Extract the (x, y) coordinate from the center of the cell holding the provided text.  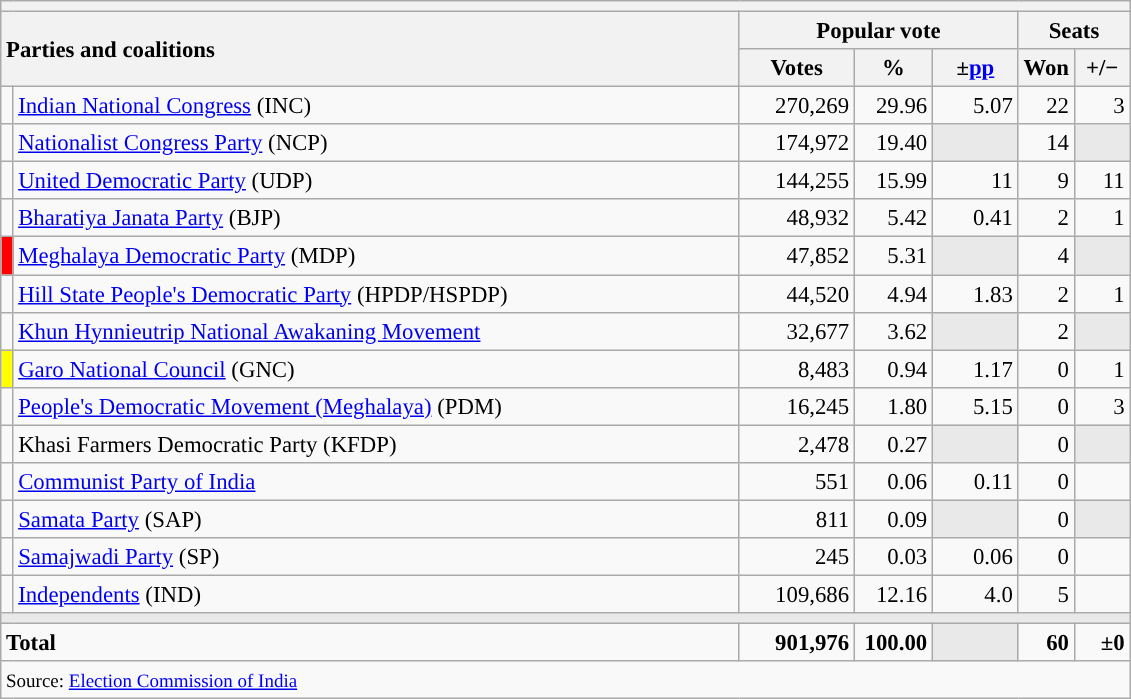
Bharatiya Janata Party (BJP) (376, 219)
22 (1046, 106)
16,245 (797, 406)
Won (1046, 68)
901,976 (797, 643)
19.40 (893, 143)
5.31 (893, 256)
0.94 (893, 369)
Garo National Council (GNC) (376, 369)
44,520 (797, 294)
Communist Party of India (376, 482)
% (893, 68)
Independents (IND) (376, 594)
Popular vote (878, 31)
60 (1046, 643)
±0 (1102, 643)
5 (1046, 594)
Khasi Farmers Democratic Party (KFDP) (376, 444)
0.11 (976, 482)
0.41 (976, 219)
15.99 (893, 181)
People's Democratic Movement (Meghalaya) (PDM) (376, 406)
Parties and coalitions (370, 50)
5.42 (893, 219)
174,972 (797, 143)
1.17 (976, 369)
Samata Party (SAP) (376, 519)
2,478 (797, 444)
14 (1046, 143)
Seats (1074, 31)
0.03 (893, 557)
Indian National Congress (INC) (376, 106)
Source: Election Commission of India (566, 680)
4.0 (976, 594)
144,255 (797, 181)
48,932 (797, 219)
32,677 (797, 331)
5.07 (976, 106)
Meghalaya Democratic Party (MDP) (376, 256)
Votes (797, 68)
4 (1046, 256)
1.80 (893, 406)
0.27 (893, 444)
551 (797, 482)
5.15 (976, 406)
Samajwadi Party (SP) (376, 557)
3.62 (893, 331)
1.83 (976, 294)
270,269 (797, 106)
±pp (976, 68)
47,852 (797, 256)
29.96 (893, 106)
4.94 (893, 294)
8,483 (797, 369)
Nationalist Congress Party (NCP) (376, 143)
811 (797, 519)
+/− (1102, 68)
United Democratic Party (UDP) (376, 181)
12.16 (893, 594)
0.09 (893, 519)
9 (1046, 181)
100.00 (893, 643)
109,686 (797, 594)
245 (797, 557)
Hill State People's Democratic Party (HPDP/HSPDP) (376, 294)
Khun Hynnieutrip National Awakaning Movement (376, 331)
Total (370, 643)
